Determine the [X, Y] coordinate at the center of the cell enclosing the given text.  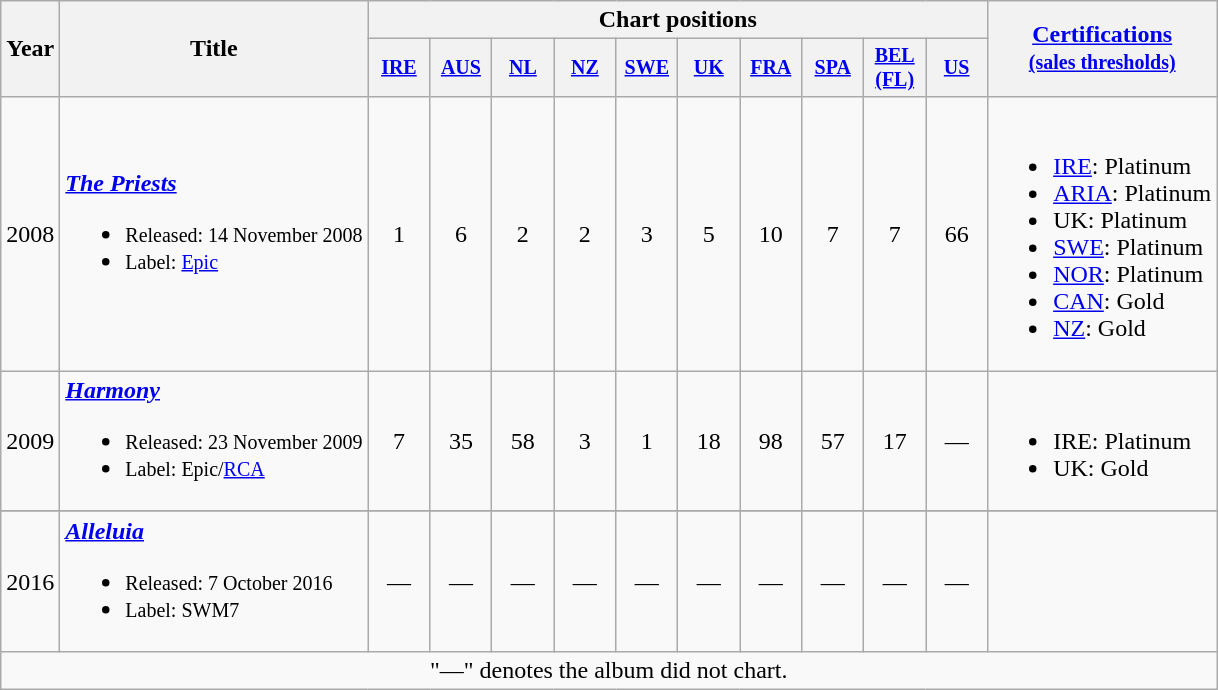
98 [771, 441]
"—" denotes the album did not chart. [609, 670]
IRE: PlatinumUK: Gold [1102, 441]
SPA [833, 68]
UK [709, 68]
66 [957, 234]
AUS [461, 68]
Certifications(sales thresholds) [1102, 49]
Year [30, 49]
2016 [30, 581]
BEL (FL) [895, 68]
IRE: PlatinumARIA: PlatinumUK: PlatinumSWE: PlatinumNOR: PlatinumCAN: GoldNZ: Gold [1102, 234]
35 [461, 441]
FRA [771, 68]
5 [709, 234]
10 [771, 234]
Chart positions [678, 20]
2008 [30, 234]
US [957, 68]
6 [461, 234]
SWE [647, 68]
AlleluiaReleased: 7 October 2016Label: SWM7 [214, 581]
HarmonyReleased: 23 November 2009Label: Epic/RCA [214, 441]
57 [833, 441]
Title [214, 49]
2009 [30, 441]
IRE [399, 68]
17 [895, 441]
The PriestsReleased: 14 November 2008Label: Epic [214, 234]
NZ [585, 68]
58 [523, 441]
18 [709, 441]
NL [523, 68]
